Output the (X, Y) coordinate of the center of the cell containing the given text.  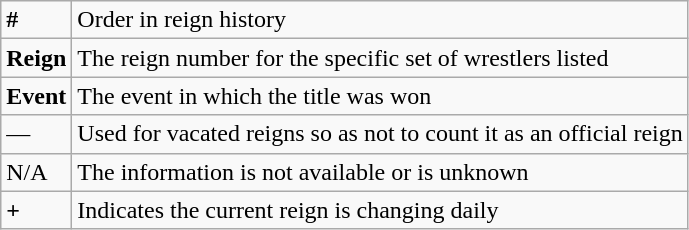
Order in reign history (380, 20)
The event in which the title was won (380, 96)
Event (36, 96)
Used for vacated reigns so as not to count it as an official reign (380, 134)
N/A (36, 172)
Reign (36, 58)
# (36, 20)
+ (36, 210)
The information is not available or is unknown (380, 172)
— (36, 134)
Indicates the current reign is changing daily (380, 210)
The reign number for the specific set of wrestlers listed (380, 58)
